From the cell containing the given text, extract its center point as [x, y] coordinate. 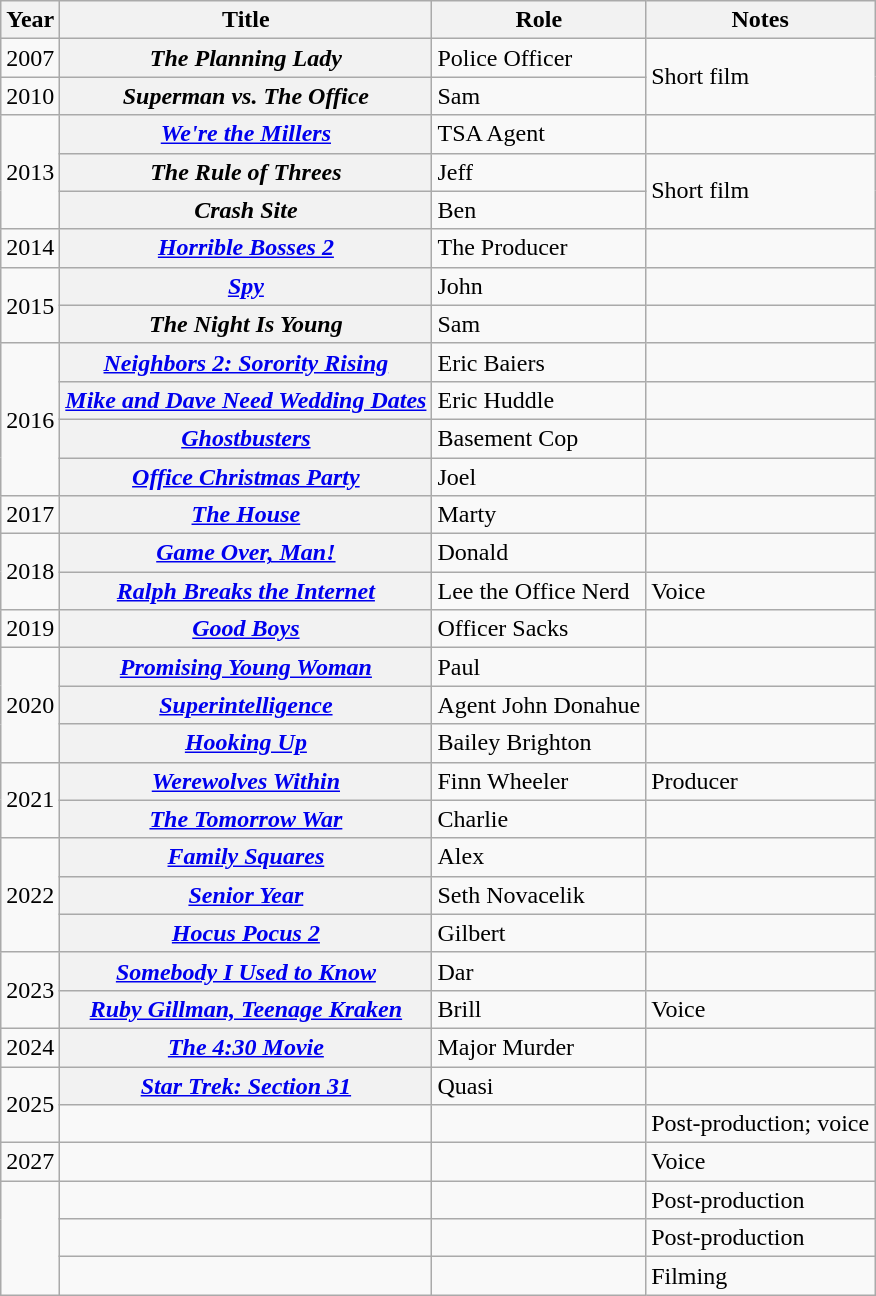
Role [539, 20]
2027 [30, 1162]
Game Over, Man! [246, 553]
Mike and Dave Need Wedding Dates [246, 400]
2016 [30, 419]
2019 [30, 629]
Filming [760, 1276]
Title [246, 20]
The 4:30 Movie [246, 1047]
Office Christmas Party [246, 477]
Lee the Office Nerd [539, 591]
Neighbors 2: Sorority Rising [246, 362]
Spy [246, 286]
2020 [30, 705]
Finn Wheeler [539, 781]
2010 [30, 96]
Senior Year [246, 895]
Horrible Bosses 2 [246, 248]
The Night Is Young [246, 324]
Agent John Donahue [539, 705]
2017 [30, 515]
Ruby Gillman, Teenage Kraken [246, 1009]
Quasi [539, 1085]
Ben [539, 210]
Superintelligence [246, 705]
Hocus Pocus 2 [246, 933]
2025 [30, 1104]
The Producer [539, 248]
Alex [539, 857]
Gilbert [539, 933]
2015 [30, 305]
Post-production; voice [760, 1124]
The Rule of Threes [246, 172]
Promising Young Woman [246, 667]
Marty [539, 515]
2024 [30, 1047]
2021 [30, 800]
2022 [30, 895]
Ralph Breaks the Internet [246, 591]
The House [246, 515]
2018 [30, 572]
Paul [539, 667]
Year [30, 20]
Somebody I Used to Know [246, 971]
2023 [30, 990]
2007 [30, 58]
Werewolves Within [246, 781]
Good Boys [246, 629]
Jeff [539, 172]
John [539, 286]
Brill [539, 1009]
Dar [539, 971]
Donald [539, 553]
2013 [30, 172]
Officer Sacks [539, 629]
The Planning Lady [246, 58]
Eric Huddle [539, 400]
Seth Novacelik [539, 895]
We're the Millers [246, 134]
TSA Agent [539, 134]
Ghostbusters [246, 438]
Major Murder [539, 1047]
Superman vs. The Office [246, 96]
Hooking Up [246, 743]
Joel [539, 477]
Police Officer [539, 58]
Bailey Brighton [539, 743]
2014 [30, 248]
Basement Cop [539, 438]
Charlie [539, 819]
Eric Baiers [539, 362]
Notes [760, 20]
Family Squares [246, 857]
Producer [760, 781]
Star Trek: Section 31 [246, 1085]
The Tomorrow War [246, 819]
Crash Site [246, 210]
